Pinpoint the cell where the given text exists, returning its [X, Y] midpoint coordinate. 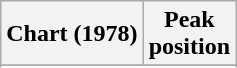
Chart (1978) [72, 34]
Peakposition [189, 34]
